Output the (X, Y) coordinate of the center of the cell containing the given text.  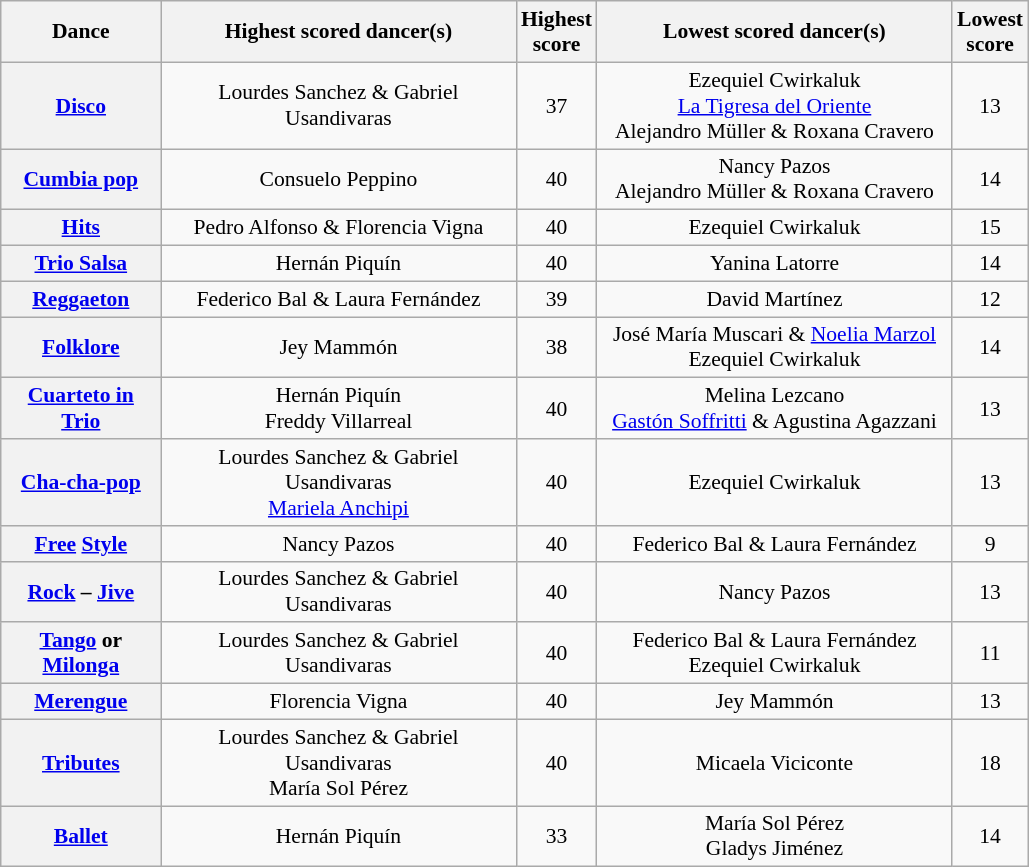
Cuarteto in Trio (81, 408)
Trio Salsa (81, 264)
Tango or Milonga (81, 654)
Rock – Jive (81, 592)
Consuelo Peppino (338, 180)
Hernán PiquínFreddy Villarreal (338, 408)
Cha-cha-pop (81, 482)
Hits (81, 228)
Disco (81, 106)
Lourdes Sanchez & Gabriel UsandivarasMariela Anchipi (338, 482)
33 (556, 836)
Free Style (81, 544)
María Sol PérezGladys Jiménez (774, 836)
Ezequiel CwirkalukLa Tigresa del OrienteAlejandro Müller & Roxana Cravero (774, 106)
Merengue (81, 702)
11 (990, 654)
15 (990, 228)
Cumbia pop (81, 180)
Highest scored dancer(s) (338, 32)
Tributes (81, 762)
Lowest score (990, 32)
José María Muscari & Noelia MarzolEzequiel Cwirkaluk (774, 348)
9 (990, 544)
39 (556, 299)
Folklore (81, 348)
David Martínez (774, 299)
18 (990, 762)
Micaela Viciconte (774, 762)
Ballet (81, 836)
Melina LezcanoGastón Soffritti & Agustina Agazzani (774, 408)
Florencia Vigna (338, 702)
Lourdes Sanchez & Gabriel UsandivarasMaría Sol Pérez (338, 762)
Pedro Alfonso & Florencia Vigna (338, 228)
Dance (81, 32)
Lowest scored dancer(s) (774, 32)
Nancy PazosAlejandro Müller & Roxana Cravero (774, 180)
12 (990, 299)
38 (556, 348)
37 (556, 106)
Reggaeton (81, 299)
Highest score (556, 32)
Yanina Latorre (774, 264)
Federico Bal & Laura FernándezEzequiel Cwirkaluk (774, 654)
